Identify which cell holds the provided text, then report its [X, Y] central coordinate. 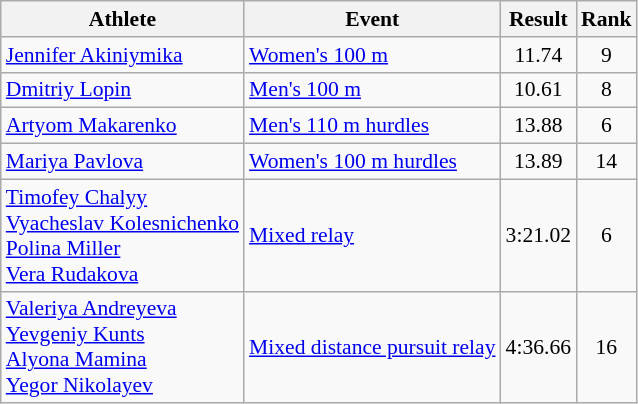
16 [606, 347]
Mixed relay [372, 235]
13.88 [538, 126]
10.61 [538, 90]
Mixed distance pursuit relay [372, 347]
Dmitriy Lopin [122, 90]
Women's 100 m hurdles [372, 162]
9 [606, 55]
11.74 [538, 55]
13.89 [538, 162]
Result [538, 19]
Women's 100 m [372, 55]
14 [606, 162]
8 [606, 90]
Valeriya AndreyevaYevgeniy KuntsAlyona MaminaYegor Nikolayev [122, 347]
3:21.02 [538, 235]
Athlete [122, 19]
Rank [606, 19]
Timofey ChalyyVyacheslav KolesnichenkoPolina MillerVera Rudakova [122, 235]
Men's 100 m [372, 90]
Men's 110 m hurdles [372, 126]
Artyom Makarenko [122, 126]
Mariya Pavlova [122, 162]
Jennifer Akiniymika [122, 55]
Event [372, 19]
4:36.66 [538, 347]
